Identify which cell holds the provided text, then report its [X, Y] central coordinate. 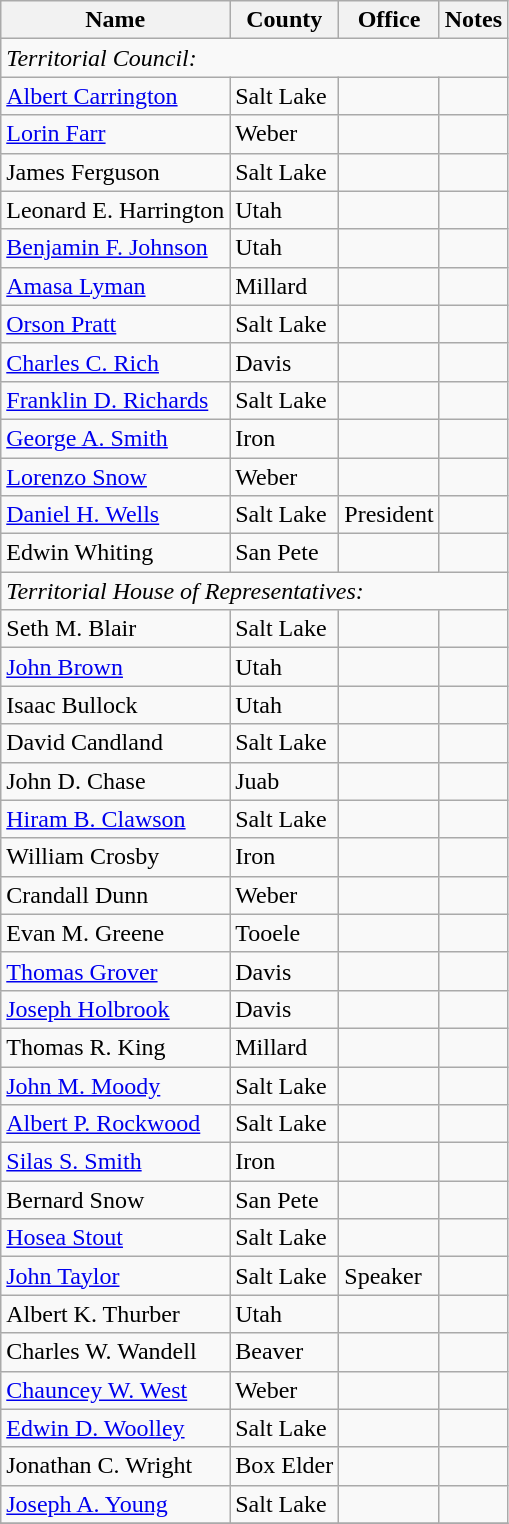
Albert Carrington [116, 96]
Leonard E. Harrington [116, 210]
Jonathan C. Wright [116, 1466]
Hiram B. Clawson [116, 819]
John D. Chase [116, 781]
Silas S. Smith [116, 1162]
Evan M. Greene [116, 933]
David Candland [116, 743]
Orson Pratt [116, 324]
Daniel H. Wells [116, 515]
County [284, 20]
Joseph A. Young [116, 1504]
John M. Moody [116, 1085]
Albert P. Rockwood [116, 1124]
Territorial House of Representatives: [254, 591]
Juab [284, 781]
Thomas R. King [116, 1047]
Tooele [284, 933]
President [389, 515]
John Brown [116, 667]
James Ferguson [116, 172]
Thomas Grover [116, 971]
Hosea Stout [116, 1238]
Beaver [284, 1352]
Charles W. Wandell [116, 1352]
Joseph Holbrook [116, 1009]
Seth M. Blair [116, 629]
Crandall Dunn [116, 895]
Franklin D. Richards [116, 400]
Amasa Lyman [116, 286]
Territorial Council: [254, 58]
Lorenzo Snow [116, 477]
Albert K. Thurber [116, 1314]
Chauncey W. West [116, 1390]
Lorin Farr [116, 134]
John Taylor [116, 1276]
George A. Smith [116, 438]
Office [389, 20]
Benjamin F. Johnson [116, 248]
Notes [473, 20]
Edwin D. Woolley [116, 1428]
William Crosby [116, 857]
Bernard Snow [116, 1200]
Edwin Whiting [116, 553]
Box Elder [284, 1466]
Charles C. Rich [116, 362]
Speaker [389, 1276]
Isaac Bullock [116, 705]
Name [116, 20]
